Provide the (X, Y) coordinate of the cell's center where the given text is located.  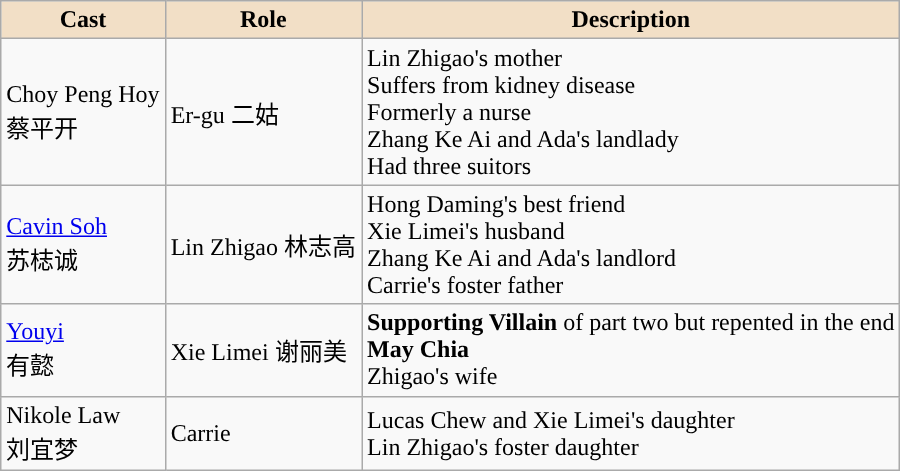
Xie Limei 谢丽美 (263, 350)
Hong Daming's best friendXie Limei's husbandZhang Ke Ai and Ada's landlordCarrie's foster father (631, 244)
Carrie (263, 433)
Youyi有懿 (83, 350)
Nikole Law刘宜梦 (83, 433)
Lin Zhigao's motherSuffers from kidney diseaseFormerly a nurseZhang Ke Ai and Ada's landladyHad three suitors (631, 112)
Cast (83, 20)
Choy Peng Hoy蔡平开 (83, 112)
Lin Zhigao 林志高 (263, 244)
Er-gu 二姑 (263, 112)
Role (263, 20)
Supporting Villain of part two but repented in the endMay ChiaZhigao's wife (631, 350)
Lucas Chew and Xie Limei's daughterLin Zhigao's foster daughter (631, 433)
Cavin Soh苏梽诚 (83, 244)
Description (631, 20)
